Determine the (X, Y) coordinate at the center of the cell enclosing the given text.  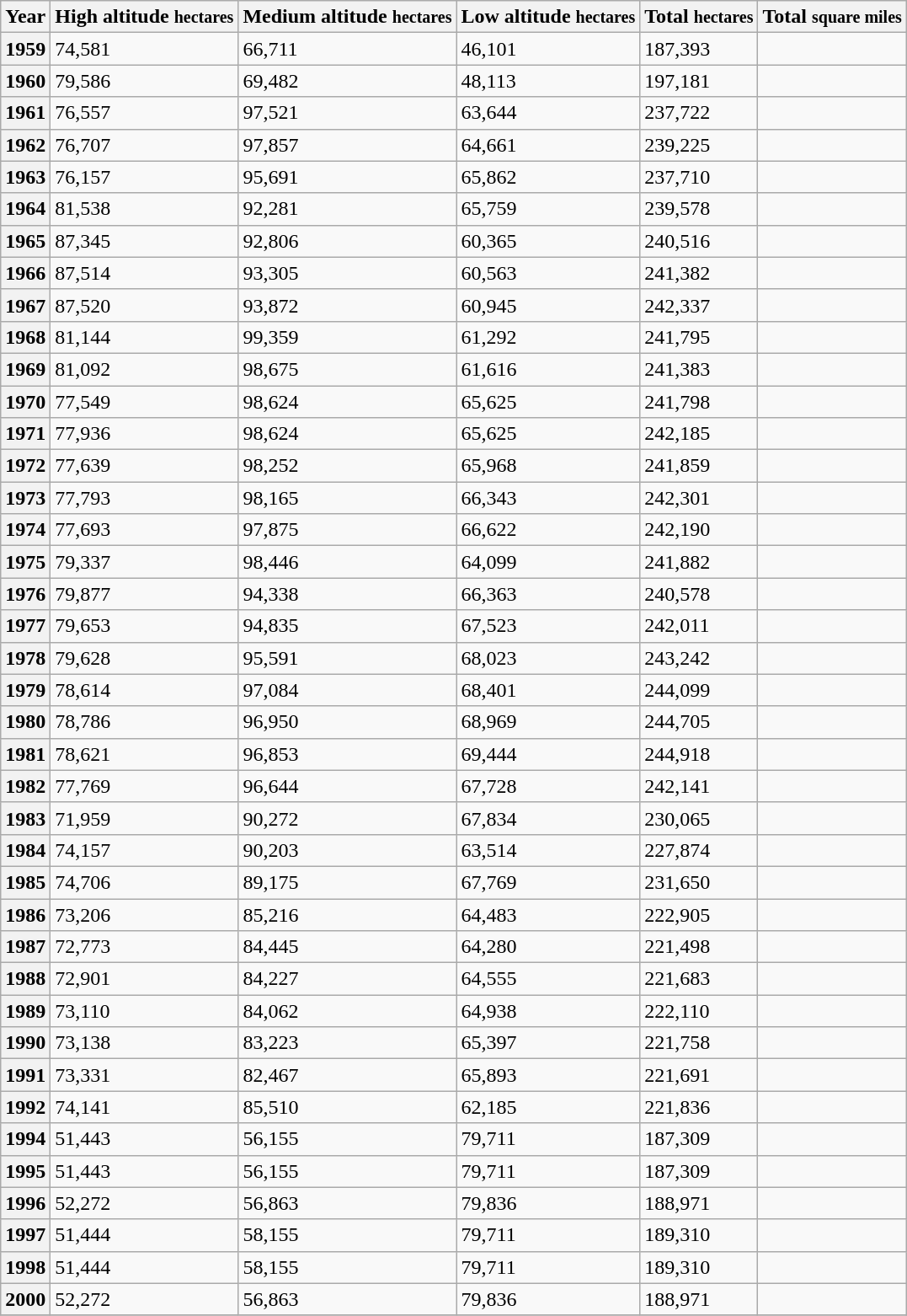
77,769 (145, 786)
81,144 (145, 337)
60,365 (548, 241)
64,280 (548, 947)
67,523 (548, 626)
241,382 (699, 273)
242,185 (699, 434)
222,110 (699, 1011)
62,185 (548, 1107)
78,621 (145, 754)
241,383 (699, 369)
65,893 (548, 1075)
76,157 (145, 177)
87,514 (145, 273)
85,510 (347, 1107)
74,141 (145, 1107)
Total square miles (832, 17)
76,557 (145, 113)
77,639 (145, 466)
1966 (25, 273)
1998 (25, 1267)
1960 (25, 81)
221,758 (699, 1043)
237,722 (699, 113)
98,446 (347, 562)
76,707 (145, 145)
87,520 (145, 305)
97,857 (347, 145)
1989 (25, 1011)
242,301 (699, 498)
244,099 (699, 690)
48,113 (548, 81)
1973 (25, 498)
242,141 (699, 786)
1991 (25, 1075)
1979 (25, 690)
65,862 (548, 177)
66,622 (548, 530)
69,444 (548, 754)
72,901 (145, 979)
1972 (25, 466)
1996 (25, 1203)
244,705 (699, 722)
73,138 (145, 1043)
221,836 (699, 1107)
89,175 (347, 882)
73,206 (145, 914)
Total hectares (699, 17)
221,691 (699, 1075)
242,011 (699, 626)
98,252 (347, 466)
1990 (25, 1043)
68,969 (548, 722)
197,181 (699, 81)
78,614 (145, 690)
85,216 (347, 914)
241,882 (699, 562)
Low altitude hectares (548, 17)
1985 (25, 882)
97,875 (347, 530)
96,644 (347, 786)
68,023 (548, 658)
227,874 (699, 850)
1964 (25, 209)
81,092 (145, 369)
82,467 (347, 1075)
66,363 (548, 594)
99,359 (347, 337)
221,498 (699, 947)
64,555 (548, 979)
241,795 (699, 337)
1970 (25, 402)
187,393 (699, 49)
73,110 (145, 1011)
73,331 (145, 1075)
65,759 (548, 209)
1987 (25, 947)
1994 (25, 1139)
84,227 (347, 979)
74,581 (145, 49)
Year (25, 17)
96,950 (347, 722)
1959 (25, 49)
67,728 (548, 786)
79,337 (145, 562)
221,683 (699, 979)
242,337 (699, 305)
1963 (25, 177)
95,591 (347, 658)
1975 (25, 562)
237,710 (699, 177)
71,959 (145, 818)
90,272 (347, 818)
1997 (25, 1235)
77,693 (145, 530)
81,538 (145, 209)
90,203 (347, 850)
240,578 (699, 594)
242,190 (699, 530)
1988 (25, 979)
64,099 (548, 562)
93,305 (347, 273)
84,062 (347, 1011)
240,516 (699, 241)
1969 (25, 369)
61,616 (548, 369)
65,397 (548, 1043)
241,798 (699, 402)
1974 (25, 530)
84,445 (347, 947)
98,165 (347, 498)
97,084 (347, 690)
243,242 (699, 658)
87,345 (145, 241)
63,514 (548, 850)
1977 (25, 626)
67,769 (548, 882)
98,675 (347, 369)
97,521 (347, 113)
1962 (25, 145)
1965 (25, 241)
77,549 (145, 402)
1983 (25, 818)
46,101 (548, 49)
1976 (25, 594)
69,482 (347, 81)
72,773 (145, 947)
68,401 (548, 690)
239,578 (699, 209)
79,653 (145, 626)
1961 (25, 113)
83,223 (347, 1043)
60,563 (548, 273)
67,834 (548, 818)
239,225 (699, 145)
94,338 (347, 594)
61,292 (548, 337)
1982 (25, 786)
222,905 (699, 914)
78,786 (145, 722)
96,853 (347, 754)
74,706 (145, 882)
High altitude hectares (145, 17)
Medium altitude hectares (347, 17)
74,157 (145, 850)
65,968 (548, 466)
94,835 (347, 626)
79,877 (145, 594)
2000 (25, 1299)
64,661 (548, 145)
63,644 (548, 113)
1981 (25, 754)
1992 (25, 1107)
66,711 (347, 49)
93,872 (347, 305)
79,586 (145, 81)
1986 (25, 914)
241,859 (699, 466)
64,483 (548, 914)
1978 (25, 658)
1968 (25, 337)
1995 (25, 1171)
64,938 (548, 1011)
92,806 (347, 241)
60,945 (548, 305)
1967 (25, 305)
231,650 (699, 882)
77,936 (145, 434)
1980 (25, 722)
95,691 (347, 177)
230,065 (699, 818)
77,793 (145, 498)
66,343 (548, 498)
92,281 (347, 209)
79,628 (145, 658)
244,918 (699, 754)
1984 (25, 850)
1971 (25, 434)
